Capture the cell that displays the provided text and extract its (X, Y) central coordinate. 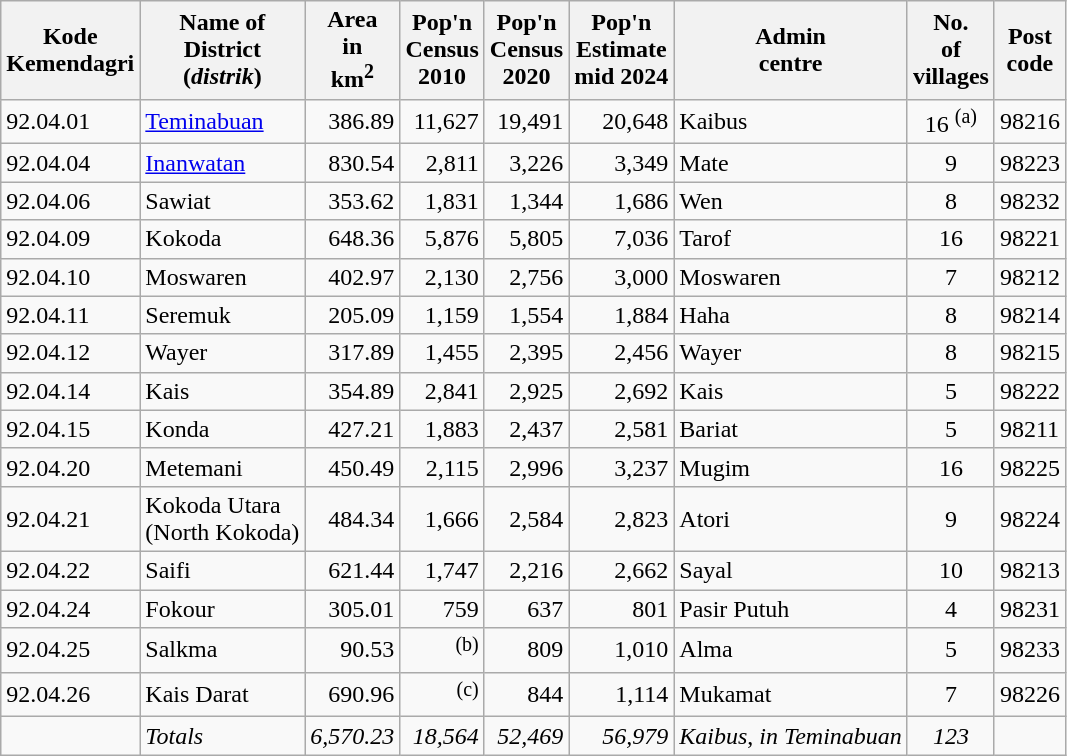
10 (950, 570)
92.04.09 (70, 239)
2,456 (622, 353)
637 (526, 609)
Bariat (791, 429)
1,747 (442, 570)
2,216 (526, 570)
No. ofvillages (950, 50)
98222 (1030, 391)
2,841 (442, 391)
1,344 (526, 201)
98223 (1030, 163)
354.89 (352, 391)
3,000 (622, 277)
1,159 (442, 315)
801 (622, 609)
Atori (791, 518)
Pop'nCensus2010 (442, 50)
1,010 (622, 650)
18,564 (442, 736)
Seremuk (222, 315)
98232 (1030, 201)
92.04.11 (70, 315)
92.04.04 (70, 163)
Haha (791, 315)
Kaibus, in Teminabuan (791, 736)
Pop'nEstimatemid 2024 (622, 50)
19,491 (526, 122)
52,469 (526, 736)
2,395 (526, 353)
305.01 (352, 609)
Sayal (791, 570)
Sawiat (222, 201)
1,455 (442, 353)
Konda (222, 429)
(c) (442, 694)
2,811 (442, 163)
1,884 (622, 315)
92.04.15 (70, 429)
759 (442, 609)
353.62 (352, 201)
2,130 (442, 277)
92.04.01 (70, 122)
2,996 (526, 467)
92.04.12 (70, 353)
2,584 (526, 518)
Area inkm2 (352, 50)
1,666 (442, 518)
11,627 (442, 122)
205.09 (352, 315)
1,831 (442, 201)
Alma (791, 650)
844 (526, 694)
2,756 (526, 277)
Tarof (791, 239)
98216 (1030, 122)
Pasir Putuh (791, 609)
Name ofDistrict(distrik) (222, 50)
92.04.20 (70, 467)
92.04.24 (70, 609)
2,581 (622, 429)
450.49 (352, 467)
Fokour (222, 609)
4 (950, 609)
3,237 (622, 467)
Postcode (1030, 50)
98231 (1030, 609)
690.96 (352, 694)
98226 (1030, 694)
98211 (1030, 429)
Teminabuan (222, 122)
Inanwatan (222, 163)
427.21 (352, 429)
16 (a) (950, 122)
2,115 (442, 467)
Mugim (791, 467)
3,226 (526, 163)
1,686 (622, 201)
Mukamat (791, 694)
648.36 (352, 239)
92.04.10 (70, 277)
98233 (1030, 650)
Admin centre (791, 50)
(b) (442, 650)
98215 (1030, 353)
92.04.21 (70, 518)
Metemani (222, 467)
2,925 (526, 391)
2,823 (622, 518)
809 (526, 650)
98212 (1030, 277)
123 (950, 736)
Pop'nCensus2020 (526, 50)
90.53 (352, 650)
Kaibus (791, 122)
Salkma (222, 650)
1,883 (442, 429)
621.44 (352, 570)
98225 (1030, 467)
317.89 (352, 353)
386.89 (352, 122)
484.34 (352, 518)
Totals (222, 736)
7,036 (622, 239)
98224 (1030, 518)
Mate (791, 163)
402.97 (352, 277)
56,979 (622, 736)
Kode Kemendagri (70, 50)
92.04.06 (70, 201)
2,662 (622, 570)
Kais Darat (222, 694)
98213 (1030, 570)
3,349 (622, 163)
92.04.25 (70, 650)
830.54 (352, 163)
92.04.22 (70, 570)
Saifi (222, 570)
Kokoda (222, 239)
1,114 (622, 694)
Wen (791, 201)
1,554 (526, 315)
20,648 (622, 122)
2,437 (526, 429)
98214 (1030, 315)
6,570.23 (352, 736)
92.04.26 (70, 694)
92.04.14 (70, 391)
5,805 (526, 239)
Kokoda Utara (North Kokoda) (222, 518)
2,692 (622, 391)
98221 (1030, 239)
5,876 (442, 239)
